Determine the (X, Y) coordinate at the center of the cell enclosing the given text.  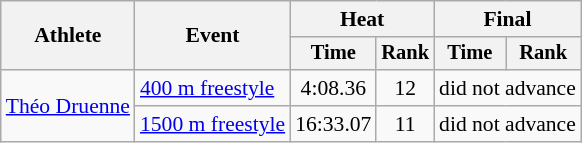
Final (508, 19)
Théo Druenne (68, 106)
Athlete (68, 36)
400 m freestyle (212, 88)
4:08.36 (333, 88)
11 (405, 124)
12 (405, 88)
1500 m freestyle (212, 124)
Heat (362, 19)
16:33.07 (333, 124)
Event (212, 36)
